For the text-containing cell, return its midpoint in (x, y) coordinate format. 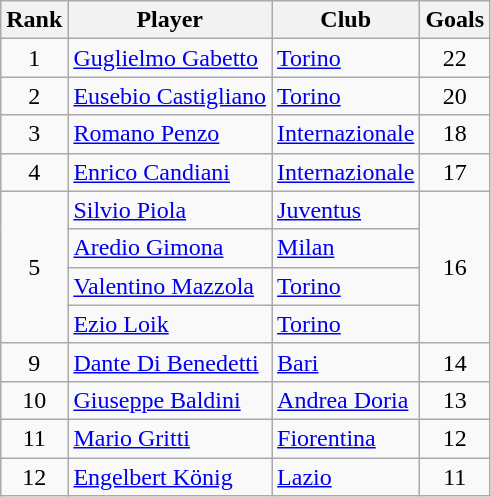
Enrico Candiani (170, 172)
3 (34, 134)
Milan (346, 248)
Mario Gritti (170, 438)
9 (34, 362)
Player (170, 20)
Lazio (346, 477)
Goals (455, 20)
Dante Di Benedetti (170, 362)
Juventus (346, 210)
17 (455, 172)
20 (455, 96)
Romano Penzo (170, 134)
2 (34, 96)
16 (455, 267)
Engelbert König (170, 477)
Guglielmo Gabetto (170, 58)
Silvio Piola (170, 210)
Club (346, 20)
Rank (34, 20)
Aredio Gimona (170, 248)
Andrea Doria (346, 400)
1 (34, 58)
18 (455, 134)
Fiorentina (346, 438)
22 (455, 58)
Giuseppe Baldini (170, 400)
Valentino Mazzola (170, 286)
Eusebio Castigliano (170, 96)
4 (34, 172)
14 (455, 362)
Bari (346, 362)
Ezio Loik (170, 324)
13 (455, 400)
5 (34, 267)
10 (34, 400)
